Provide the (x, y) coordinate of the cell's center where the given text is located.  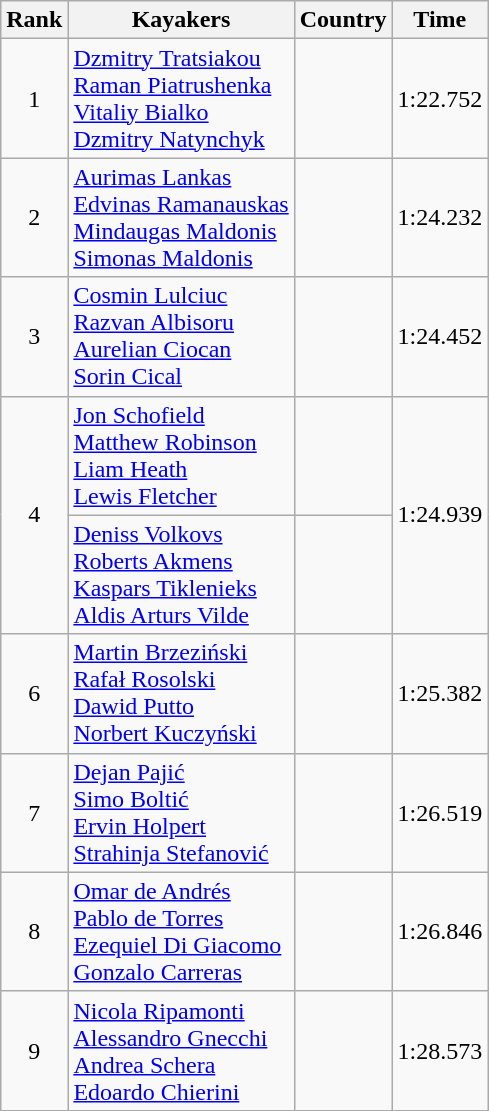
Dzmitry TratsiakouRaman PiatrushenkaVitaliy BialkoDzmitry Natynchyk (181, 98)
Cosmin LulciucRazvan AlbisoruAurelian CiocanSorin Cical (181, 336)
Time (440, 20)
1:22.752 (440, 98)
1:26.519 (440, 812)
1 (34, 98)
2 (34, 218)
Kayakers (181, 20)
1:26.846 (440, 932)
1:24.452 (440, 336)
4 (34, 515)
8 (34, 932)
9 (34, 1050)
1:28.573 (440, 1050)
Martin BrzezińskiRafał RosolskiDawid PuttoNorbert Kuczyński (181, 694)
1:25.382 (440, 694)
1:24.939 (440, 515)
Jon SchofieldMatthew RobinsonLiam HeathLewis Fletcher (181, 456)
Rank (34, 20)
Dejan PajićSimo BoltićErvin HolpertStrahinja Stefanović (181, 812)
3 (34, 336)
1:24.232 (440, 218)
6 (34, 694)
Nicola RipamontiAlessandro GnecchiAndrea ScheraEdoardo Chierini (181, 1050)
Deniss VolkovsRoberts AkmensKaspars TiklenieksAldis Arturs Vilde (181, 574)
Aurimas LankasEdvinas RamanauskasMindaugas MaldonisSimonas Maldonis (181, 218)
Country (343, 20)
7 (34, 812)
Omar de AndrésPablo de TorresEzequiel Di GiacomoGonzalo Carreras (181, 932)
